Return the (X, Y) coordinate for the center point of the cell that contains the specified text.  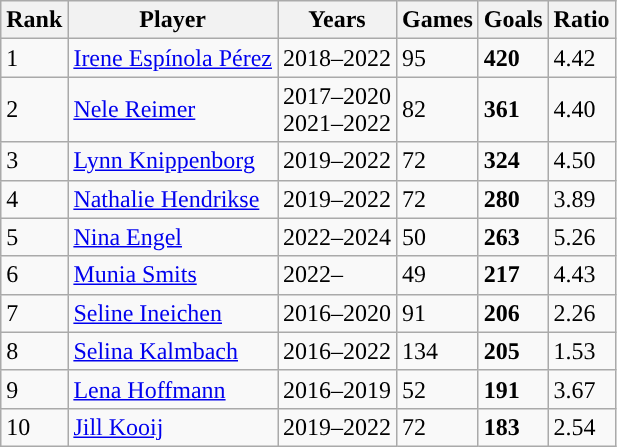
4.50 (582, 161)
217 (513, 275)
5 (34, 237)
2018–2022 (338, 58)
361 (513, 110)
49 (438, 275)
206 (513, 313)
Lena Hoffmann (173, 389)
324 (513, 161)
Selina Kalmbach (173, 351)
2022–2024 (338, 237)
Nathalie Hendrikse (173, 199)
3 (34, 161)
95 (438, 58)
3.89 (582, 199)
Goals (513, 20)
Munia Smits (173, 275)
280 (513, 199)
52 (438, 389)
134 (438, 351)
7 (34, 313)
Games (438, 20)
263 (513, 237)
Nele Reimer (173, 110)
Ratio (582, 20)
2016–2022 (338, 351)
2.26 (582, 313)
Irene Espínola Pérez (173, 58)
Lynn Knippenborg (173, 161)
4.42 (582, 58)
6 (34, 275)
2016–2020 (338, 313)
2022– (338, 275)
4 (34, 199)
2016–2019 (338, 389)
8 (34, 351)
183 (513, 427)
191 (513, 389)
Player (173, 20)
4.40 (582, 110)
420 (513, 58)
50 (438, 237)
Nina Engel (173, 237)
1 (34, 58)
Years (338, 20)
82 (438, 110)
205 (513, 351)
Seline Ineichen (173, 313)
1.53 (582, 351)
2.54 (582, 427)
5.26 (582, 237)
4.43 (582, 275)
2 (34, 110)
10 (34, 427)
91 (438, 313)
Jill Kooij (173, 427)
9 (34, 389)
2017–20202021–2022 (338, 110)
Rank (34, 20)
3.67 (582, 389)
